From the cell containing the given text, extract its center point as (x, y) coordinate. 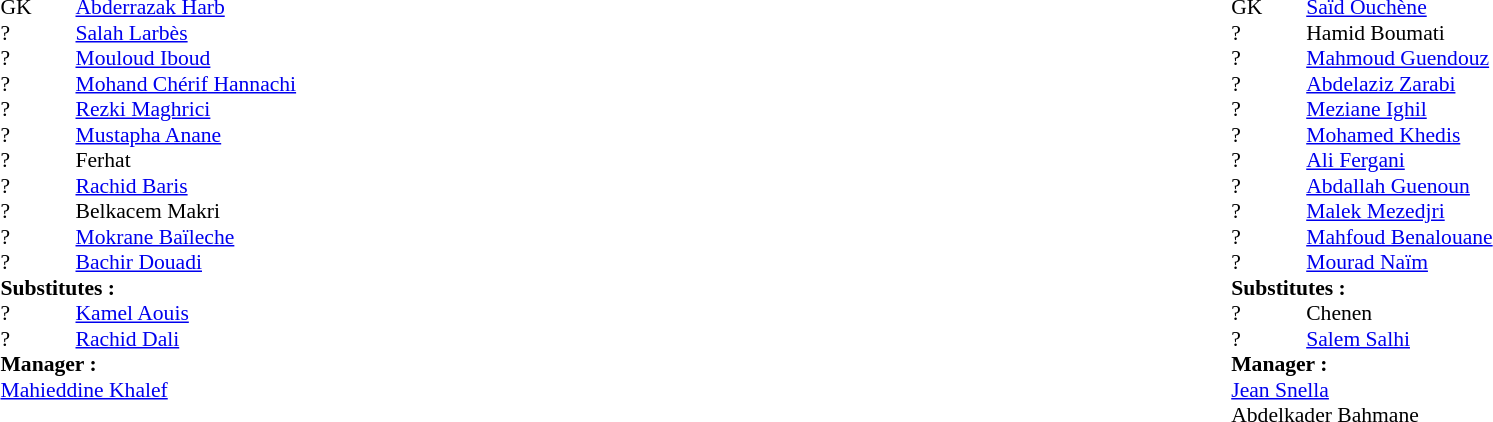
Mustapha Anane (226, 135)
Mahieddine Khalef (188, 390)
Manager : (188, 365)
Rachid Baris (226, 186)
Ferhat (226, 161)
Salah Larbès (226, 33)
Kamel Aouis (226, 313)
Rezki Maghrici (226, 109)
Mouloud Iboud (226, 59)
Mohand Chérif Hannachi (226, 84)
Belkacem Makri (226, 211)
Mokrane Baïleche (226, 237)
Bachir Douadi (226, 263)
Rachid Dali (226, 339)
Substitutes : (188, 288)
